Capture the cell that displays the provided text and extract its [X, Y] central coordinate. 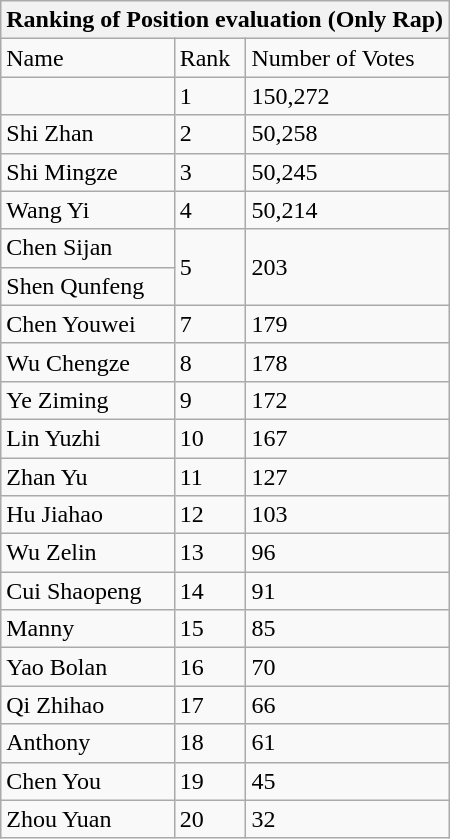
Cui Shaopeng [88, 591]
Hu Jiahao [88, 515]
Yao Bolan [88, 667]
Zhan Yu [88, 477]
50,258 [348, 134]
4 [210, 210]
Manny [88, 629]
Ranking of Position evaluation (Only Rap) [225, 20]
50,245 [348, 172]
61 [348, 743]
127 [348, 477]
5 [210, 267]
18 [210, 743]
203 [348, 267]
16 [210, 667]
17 [210, 705]
15 [210, 629]
85 [348, 629]
Zhou Yuan [88, 819]
Ye Ziming [88, 400]
Lin Yuzhi [88, 438]
1 [210, 96]
45 [348, 781]
Chen Youwei [88, 324]
32 [348, 819]
3 [210, 172]
Wu Zelin [88, 553]
20 [210, 819]
8 [210, 362]
103 [348, 515]
12 [210, 515]
9 [210, 400]
Name [88, 58]
Anthony [88, 743]
19 [210, 781]
150,272 [348, 96]
Rank [210, 58]
172 [348, 400]
13 [210, 553]
Shen Qunfeng [88, 286]
50,214 [348, 210]
14 [210, 591]
2 [210, 134]
178 [348, 362]
7 [210, 324]
Chen Sijan [88, 248]
91 [348, 591]
Shi Mingze [88, 172]
Number of Votes [348, 58]
Wu Chengze [88, 362]
Wang Yi [88, 210]
10 [210, 438]
167 [348, 438]
70 [348, 667]
Qi Zhihao [88, 705]
Shi Zhan [88, 134]
Chen You [88, 781]
179 [348, 324]
96 [348, 553]
66 [348, 705]
11 [210, 477]
